Provide the [X, Y] coordinate of the cell's center where the given text is located.  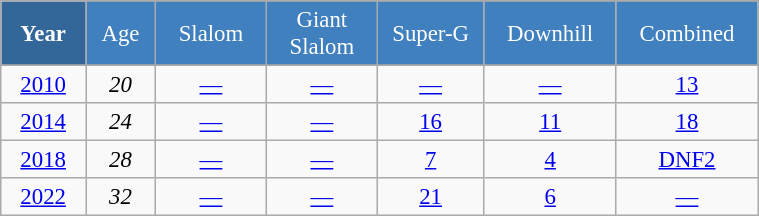
16 [430, 122]
Downhill [550, 34]
Slalom [212, 34]
Combined [686, 34]
DNF2 [686, 160]
11 [550, 122]
Age [121, 34]
4 [550, 160]
28 [121, 160]
2018 [44, 160]
2010 [44, 85]
32 [121, 197]
GiantSlalom [322, 34]
2022 [44, 197]
7 [430, 160]
20 [121, 85]
24 [121, 122]
2014 [44, 122]
21 [430, 197]
13 [686, 85]
6 [550, 197]
Year [44, 34]
18 [686, 122]
Super-G [430, 34]
